Extract the [X, Y] coordinate from the center of the cell holding the provided text.  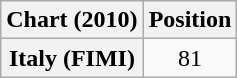
Chart (2010) [72, 20]
Italy (FIMI) [72, 58]
Position [190, 20]
81 [190, 58]
